Determine the [X, Y] coordinate at the center of the cell enclosing the given text.  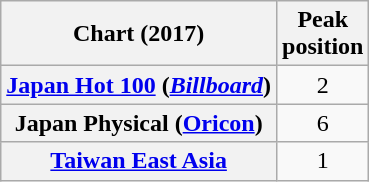
Taiwan East Asia [139, 161]
Japan Physical (Oricon) [139, 123]
Chart (2017) [139, 34]
2 [323, 85]
1 [323, 161]
Peakposition [323, 34]
6 [323, 123]
Japan Hot 100 (Billboard) [139, 85]
